From the cell containing the given text, extract its center point as [x, y] coordinate. 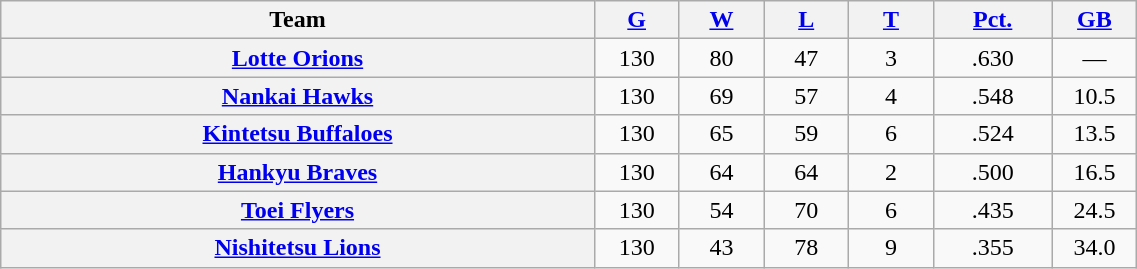
Nankai Hawks [298, 96]
65 [722, 134]
2 [892, 172]
3 [892, 58]
Toei Flyers [298, 210]
W [722, 20]
59 [806, 134]
43 [722, 248]
80 [722, 58]
G [636, 20]
GB [1094, 20]
.435 [992, 210]
.524 [992, 134]
34.0 [1094, 248]
Team [298, 20]
78 [806, 248]
16.5 [1094, 172]
47 [806, 58]
9 [892, 248]
.548 [992, 96]
Nishitetsu Lions [298, 248]
69 [722, 96]
— [1094, 58]
.630 [992, 58]
54 [722, 210]
.500 [992, 172]
Pct. [992, 20]
4 [892, 96]
Lotte Orions [298, 58]
Kintetsu Buffaloes [298, 134]
13.5 [1094, 134]
.355 [992, 248]
57 [806, 96]
T [892, 20]
24.5 [1094, 210]
10.5 [1094, 96]
L [806, 20]
70 [806, 210]
Hankyu Braves [298, 172]
